For the text-containing cell, return its midpoint in (x, y) coordinate format. 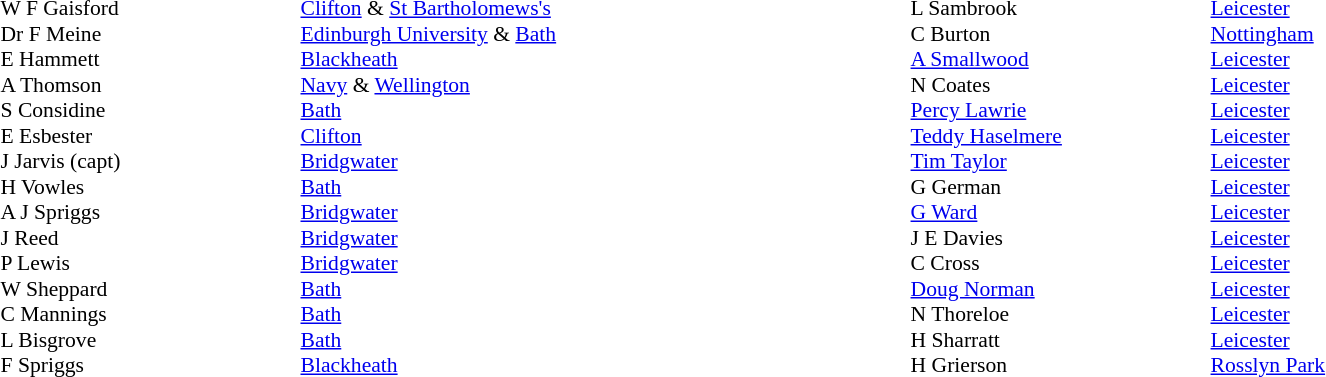
G Ward (1061, 213)
Percy Lawrie (1061, 111)
Tim Taylor (1061, 161)
N Coates (1061, 85)
A Thomson (150, 85)
C Cross (1061, 263)
Teddy Haselmere (1061, 136)
Edinburgh University & Bath (428, 34)
Blackheath (428, 59)
Dr F Meine (150, 34)
E Hammett (150, 59)
Doug Norman (1061, 289)
Navy & Wellington (428, 85)
J Reed (150, 238)
E Esbester (150, 136)
Clifton (428, 136)
P Lewis (150, 263)
H Vowles (150, 187)
J Jarvis (capt) (150, 161)
Nottingham (1268, 34)
C Mannings (150, 315)
W Sheppard (150, 289)
A Smallwood (1061, 59)
J E Davies (1061, 238)
G German (1061, 187)
L Bisgrove (150, 340)
C Burton (1061, 34)
A J Spriggs (150, 213)
H Sharratt (1061, 340)
N Thoreloe (1061, 315)
S Considine (150, 111)
